Search for the cell housing the specified text and yield its [x, y] center coordinate. 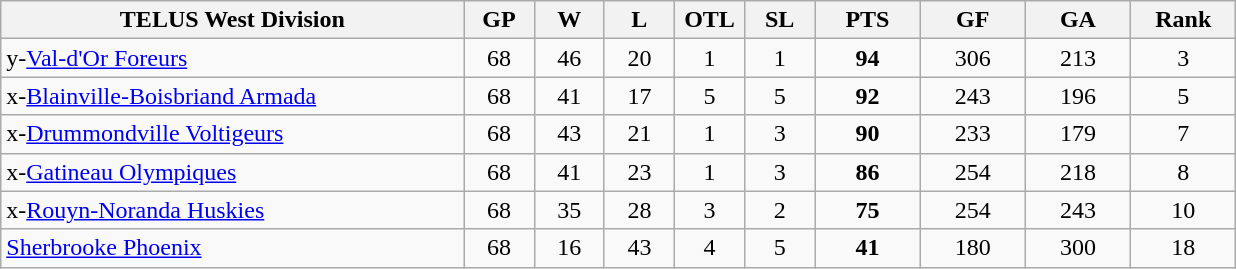
2 [780, 210]
OTL [709, 20]
W [569, 20]
4 [709, 248]
L [639, 20]
8 [1184, 172]
218 [1078, 172]
x-Drummondville Voltigeurs [232, 134]
10 [1184, 210]
x-Gatineau Olympiques [232, 172]
x-Blainville-Boisbriand Armada [232, 96]
90 [868, 134]
Rank [1184, 20]
86 [868, 172]
213 [1078, 58]
21 [639, 134]
SL [780, 20]
92 [868, 96]
Sherbrooke Phoenix [232, 248]
35 [569, 210]
300 [1078, 248]
306 [972, 58]
x-Rouyn-Noranda Huskies [232, 210]
233 [972, 134]
196 [1078, 96]
GA [1078, 20]
18 [1184, 248]
7 [1184, 134]
46 [569, 58]
94 [868, 58]
16 [569, 248]
23 [639, 172]
GP [499, 20]
28 [639, 210]
20 [639, 58]
75 [868, 210]
180 [972, 248]
PTS [868, 20]
179 [1078, 134]
y-Val-d'Or Foreurs [232, 58]
TELUS West Division [232, 20]
GF [972, 20]
17 [639, 96]
